Detect which cell encompasses the target text, then output its [X, Y] center coordinate. 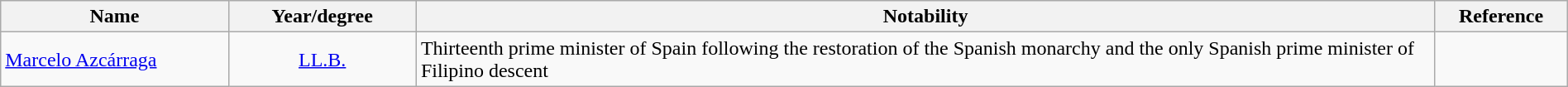
Name [114, 17]
Notability [925, 17]
Thirteenth prime minister of Spain following the restoration of the Spanish monarchy and the only Spanish prime minister of Filipino descent [925, 60]
Marcelo Azcárraga [114, 60]
LL.B. [323, 60]
Year/degree [323, 17]
Reference [1501, 17]
